Locate the cell with the specified text and output its [X, Y] center coordinate. 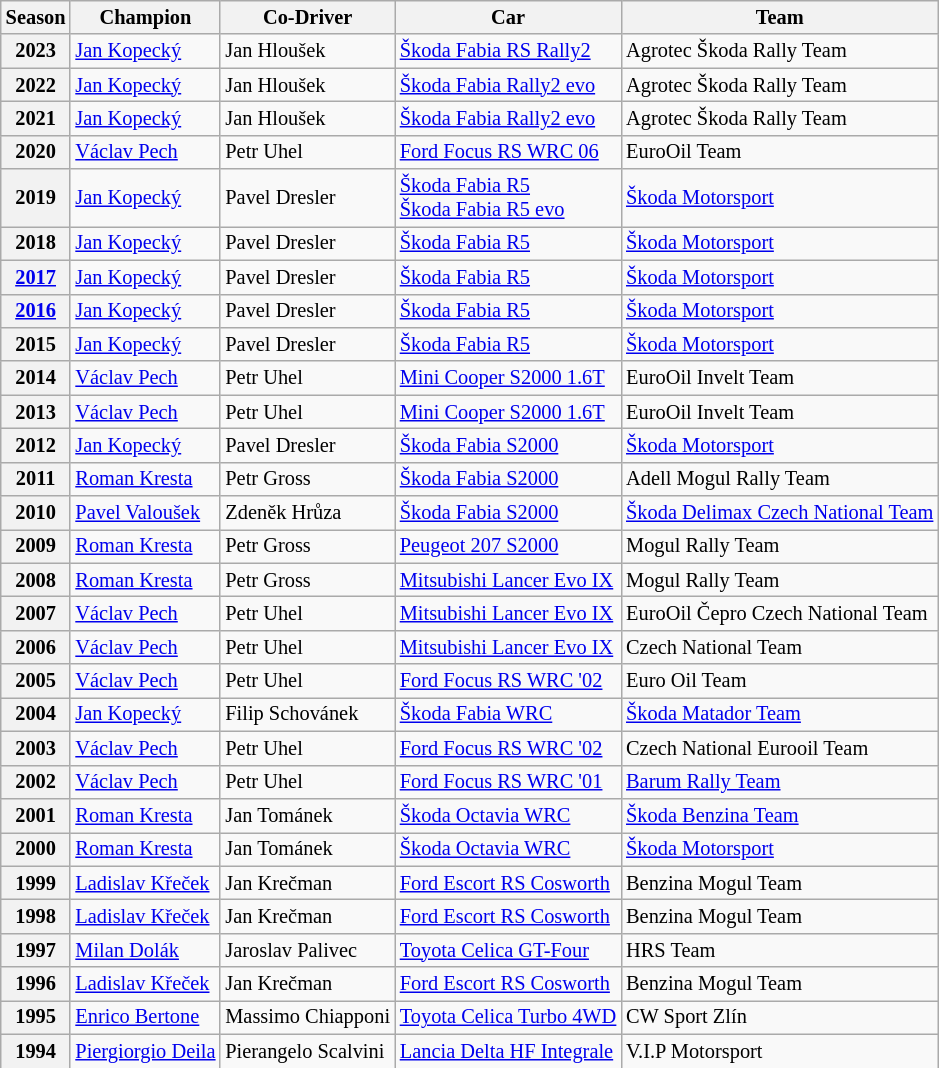
Pavel Valoušek [145, 513]
Pierangelo Scalvini [307, 1051]
1996 [36, 984]
2000 [36, 849]
2001 [36, 815]
Massimo Chiapponi [307, 1017]
2020 [36, 152]
Lancia Delta HF Integrale [508, 1051]
2022 [36, 85]
2005 [36, 681]
2021 [36, 118]
1999 [36, 883]
Škoda Fabia R5Škoda Fabia R5 evo [508, 198]
Piergiorgio Deila [145, 1051]
CW Sport Zlín [780, 1017]
2016 [36, 311]
2018 [36, 243]
Peugeot 207 S2000 [508, 546]
Barum Rally Team [780, 782]
2008 [36, 580]
2013 [36, 412]
Jaroslav Palivec [307, 950]
Škoda Matador Team [780, 714]
Czech National Eurooil Team [780, 748]
2019 [36, 198]
2004 [36, 714]
2023 [36, 51]
Filip Schovánek [307, 714]
Euro Oil Team [780, 681]
Toyota Celica Turbo 4WD [508, 1017]
2003 [36, 748]
Škoda Benzina Team [780, 815]
1997 [36, 950]
2009 [36, 546]
Škoda Fabia RS Rally2 [508, 51]
2007 [36, 613]
HRS Team [780, 950]
Ford Focus RS WRC 06 [508, 152]
Milan Dolák [145, 950]
Škoda Fabia WRC [508, 714]
Car [508, 17]
2006 [36, 647]
EuroOil Team [780, 152]
Enrico Bertone [145, 1017]
Team [780, 17]
Adell Mogul Rally Team [780, 479]
Season [36, 17]
Co-Driver [307, 17]
Champion [145, 17]
Czech National Team [780, 647]
Toyota Celica GT-Four [508, 950]
2017 [36, 277]
2010 [36, 513]
V.I.P Motorsport [780, 1051]
Škoda Delimax Czech National Team [780, 513]
2002 [36, 782]
2015 [36, 344]
2012 [36, 445]
Zdeněk Hrůza [307, 513]
EuroOil Čepro Czech National Team [780, 613]
1994 [36, 1051]
1998 [36, 916]
2011 [36, 479]
Ford Focus RS WRC '01 [508, 782]
1995 [36, 1017]
2014 [36, 378]
